For the text-containing cell, return its midpoint in [x, y] coordinate format. 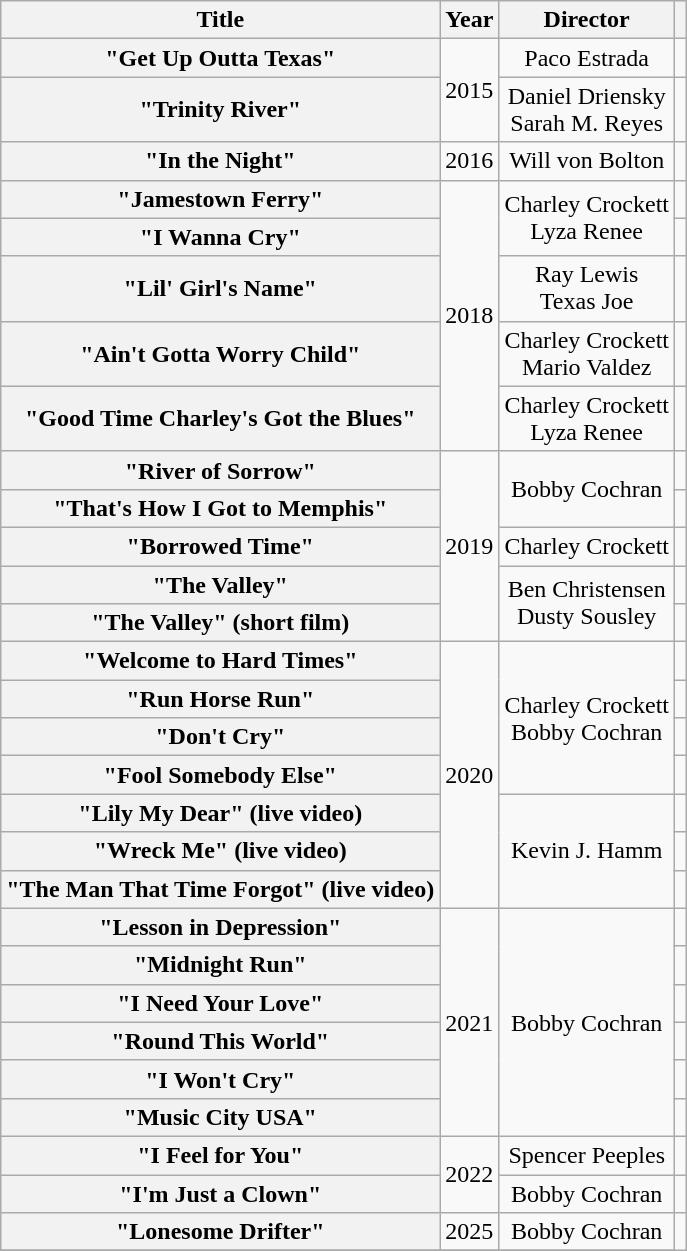
"Lonesome Drifter" [220, 1232]
2020 [470, 775]
"Trinity River" [220, 110]
Paco Estrada [587, 58]
"The Valley" [220, 585]
"I'm Just a Clown" [220, 1193]
2016 [470, 161]
"Midnight Run" [220, 965]
2018 [470, 316]
"Music City USA" [220, 1117]
"Jamestown Ferry" [220, 199]
Year [470, 20]
"Don't Cry" [220, 737]
2022 [470, 1174]
2021 [470, 1022]
2025 [470, 1232]
Charley CrockettBobby Cochran [587, 718]
Title [220, 20]
"The Man That Time Forgot" (live video) [220, 889]
Charley CrockettMario Valdez [587, 354]
"I Need Your Love" [220, 1003]
Spencer Peeples [587, 1155]
2015 [470, 90]
"Run Horse Run" [220, 699]
"Round This World" [220, 1041]
Will von Bolton [587, 161]
Director [587, 20]
Ray LewisTexas Joe [587, 288]
"In the Night" [220, 161]
"Borrowed Time" [220, 546]
"I Wanna Cry" [220, 237]
"The Valley" (short film) [220, 623]
"I Won't Cry" [220, 1079]
"Ain't Gotta Worry Child" [220, 354]
"Welcome to Hard Times" [220, 661]
"Get Up Outta Texas" [220, 58]
"Lesson in Depression" [220, 927]
Daniel DrienskySarah M. Reyes [587, 110]
"I Feel for You" [220, 1155]
Charley Crockett [587, 546]
"Good Time Charley's Got the Blues" [220, 418]
Kevin J. Hamm [587, 851]
"Lil' Girl's Name" [220, 288]
"Wreck Me" (live video) [220, 851]
"That's How I Got to Memphis" [220, 508]
2019 [470, 546]
Ben ChristensenDusty Sousley [587, 604]
"Fool Somebody Else" [220, 775]
"River of Sorrow" [220, 470]
"Lily My Dear" (live video) [220, 813]
